Return the (x, y) coordinate for the center point of the cell that contains the specified text.  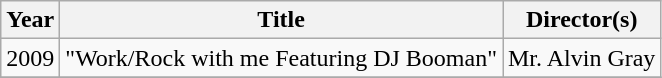
"Work/Rock with me Featuring DJ Booman" (282, 58)
2009 (30, 58)
Year (30, 20)
Director(s) (581, 20)
Title (282, 20)
Mr. Alvin Gray (581, 58)
